Search for the cell housing the specified text and yield its (x, y) center coordinate. 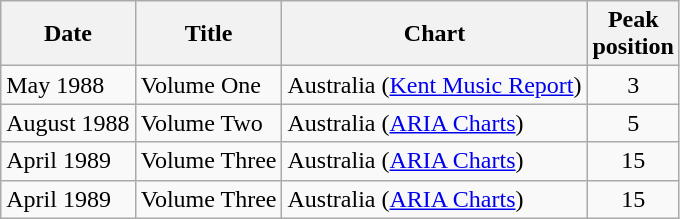
Date (68, 34)
3 (633, 85)
May 1988 (68, 85)
Volume Two (208, 123)
Title (208, 34)
Australia (Kent Music Report) (434, 85)
August 1988 (68, 123)
5 (633, 123)
Peakposition (633, 34)
Volume One (208, 85)
Chart (434, 34)
